For the text-containing cell, return its midpoint in [x, y] coordinate format. 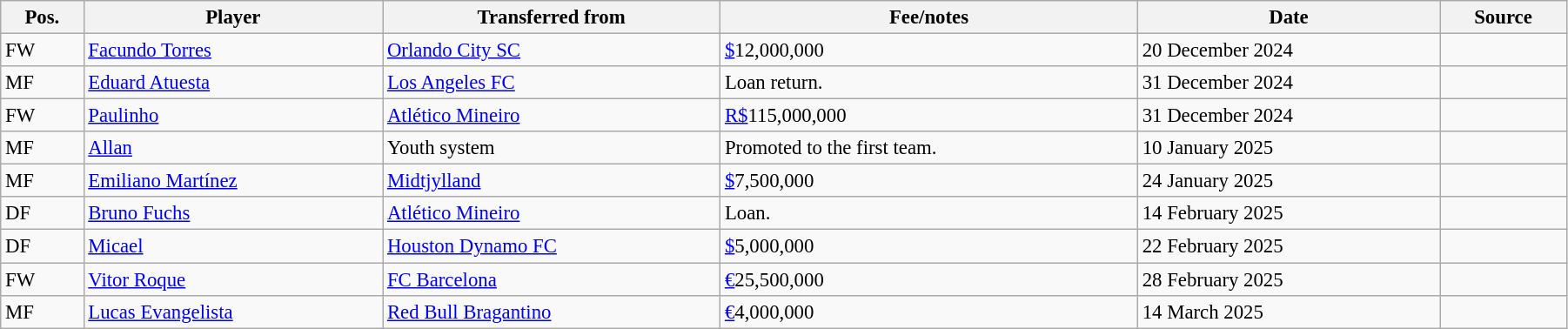
Houston Dynamo FC [552, 246]
14 March 2025 [1288, 312]
Transferred from [552, 17]
Allan [233, 148]
Eduard Atuesta [233, 83]
Emiliano Martínez [233, 181]
Micael [233, 246]
Fee/notes [929, 17]
R$115,000,000 [929, 116]
22 February 2025 [1288, 246]
Youth system [552, 148]
Bruno Fuchs [233, 213]
Orlando City SC [552, 50]
10 January 2025 [1288, 148]
Pos. [42, 17]
FC Barcelona [552, 279]
Lucas Evangelista [233, 312]
14 February 2025 [1288, 213]
$12,000,000 [929, 50]
Player [233, 17]
Vitor Roque [233, 279]
Red Bull Bragantino [552, 312]
Loan. [929, 213]
€25,500,000 [929, 279]
Los Angeles FC [552, 83]
24 January 2025 [1288, 181]
28 February 2025 [1288, 279]
Paulinho [233, 116]
$5,000,000 [929, 246]
Midtjylland [552, 181]
Date [1288, 17]
Source [1504, 17]
20 December 2024 [1288, 50]
Loan return. [929, 83]
$7,500,000 [929, 181]
Facundo Torres [233, 50]
Promoted to the first team. [929, 148]
€4,000,000 [929, 312]
